Scan for the cell matching the given text and deliver its (x, y) coordinate at center. 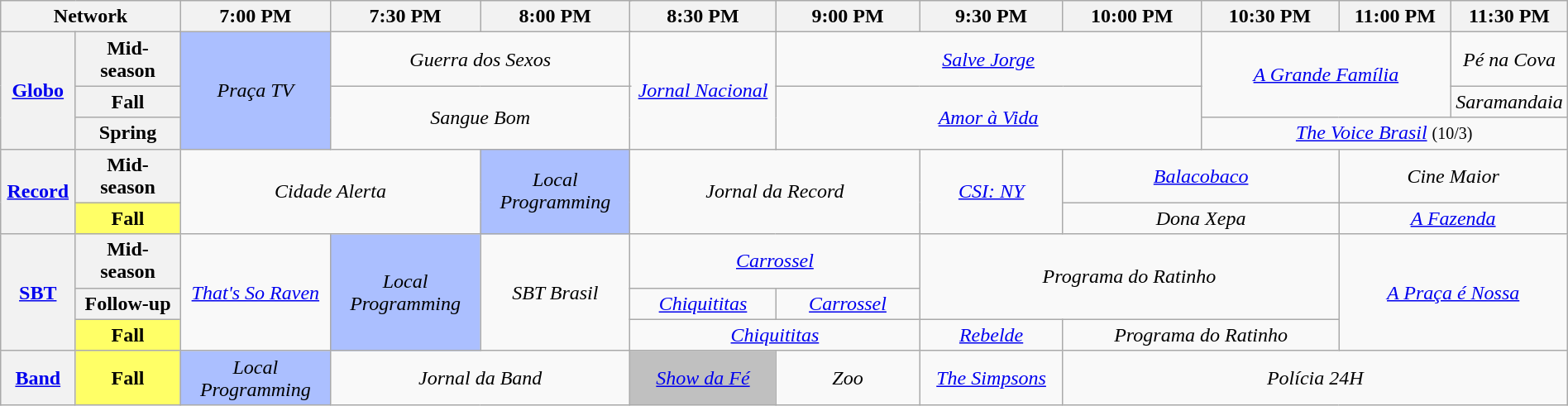
8:30 PM (703, 17)
Balacobaco (1201, 175)
A Praça é Nossa (1453, 293)
Pé na Cova (1510, 60)
SBT Brasil (556, 293)
Follow-up (127, 303)
Band (38, 377)
Salve Jorge (988, 60)
8:00 PM (556, 17)
Show da Fé (703, 377)
Cidade Alerta (330, 192)
Jornal Nacional (703, 91)
SBT (38, 293)
Jornal da Record (775, 192)
CSI: NY (991, 192)
9:00 PM (848, 17)
Jornal da Band (480, 377)
9:30 PM (991, 17)
The Simpsons (991, 377)
Globo (38, 91)
11:00 PM (1395, 17)
Praça TV (255, 91)
7:00 PM (255, 17)
7:30 PM (405, 17)
Sangue Bom (480, 117)
Zoo (848, 377)
10:00 PM (1131, 17)
The Voice Brasil (10/3) (1384, 133)
Amor à Vida (988, 117)
Record (38, 192)
Cine Maior (1453, 175)
Spring (127, 133)
11:30 PM (1510, 17)
Dona Xepa (1201, 218)
Network (91, 17)
Rebelde (991, 335)
A Fazenda (1453, 218)
10:30 PM (1270, 17)
Guerra dos Sexos (480, 60)
A Grande Família (1327, 74)
Polícia 24H (1315, 377)
That's So Raven (255, 293)
Saramandaia (1510, 102)
